Determine the [X, Y] coordinate at the center of the cell enclosing the given text.  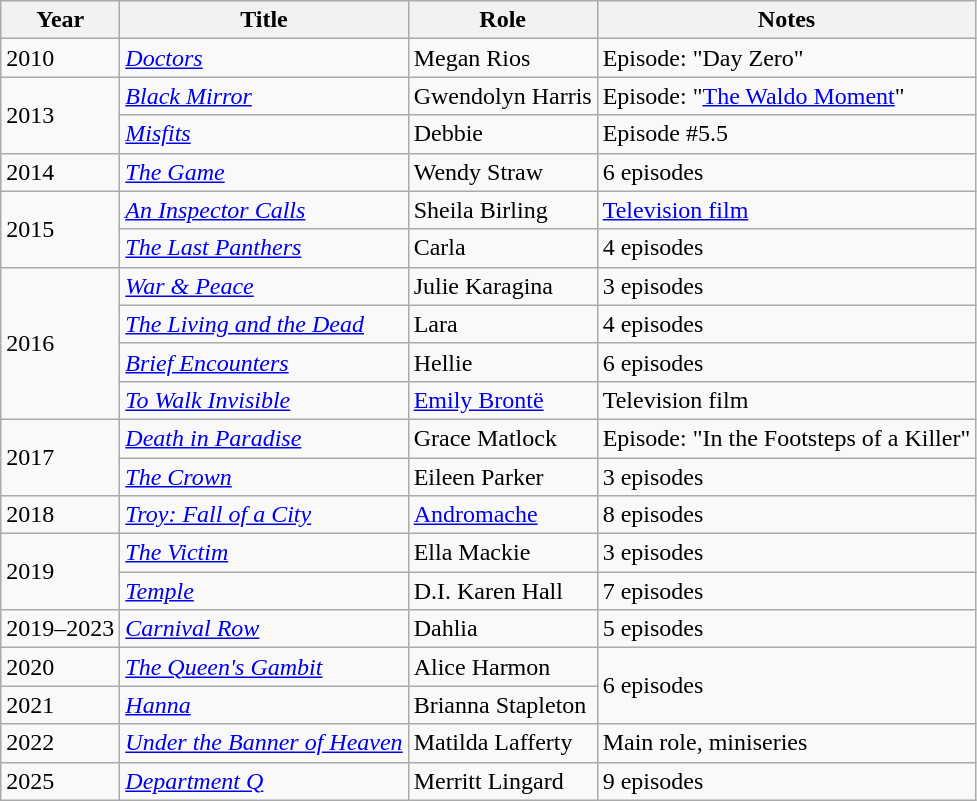
Episode #5.5 [786, 134]
Eileen Parker [502, 477]
2019 [60, 572]
Brief Encounters [264, 362]
The Queen's Gambit [264, 667]
2015 [60, 229]
Gwendolyn Harris [502, 96]
Ella Mackie [502, 553]
Title [264, 20]
Doctors [264, 58]
Alice Harmon [502, 667]
2025 [60, 781]
Troy: Fall of a City [264, 515]
Notes [786, 20]
Debbie [502, 134]
Hanna [264, 705]
Role [502, 20]
The Living and the Dead [264, 324]
Andromache [502, 515]
D.I. Karen Hall [502, 591]
2018 [60, 515]
Brianna Stapleton [502, 705]
War & Peace [264, 286]
Carla [502, 248]
Episode: "In the Footsteps of a Killer" [786, 438]
To Walk Invisible [264, 400]
Carnival Row [264, 629]
Year [60, 20]
Temple [264, 591]
2013 [60, 115]
5 episodes [786, 629]
9 episodes [786, 781]
Death in Paradise [264, 438]
2020 [60, 667]
2022 [60, 743]
The Game [264, 172]
Under the Banner of Heaven [264, 743]
Misfits [264, 134]
Julie Karagina [502, 286]
The Last Panthers [264, 248]
Grace Matlock [502, 438]
The Victim [264, 553]
Emily Brontë [502, 400]
Lara [502, 324]
7 episodes [786, 591]
Department Q [264, 781]
Sheila Birling [502, 210]
2016 [60, 343]
The Crown [264, 477]
Black Mirror [264, 96]
2019–2023 [60, 629]
Matilda Lafferty [502, 743]
An Inspector Calls [264, 210]
Hellie [502, 362]
Main role, miniseries [786, 743]
Episode: "The Waldo Moment" [786, 96]
Wendy Straw [502, 172]
2010 [60, 58]
Episode: "Day Zero" [786, 58]
2021 [60, 705]
Dahlia [502, 629]
2017 [60, 457]
Megan Rios [502, 58]
8 episodes [786, 515]
2014 [60, 172]
Merritt Lingard [502, 781]
